Determine the [X, Y] coordinate at the center of the cell enclosing the given text.  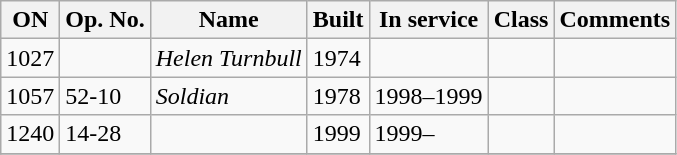
1998–1999 [428, 96]
1027 [30, 58]
ON [30, 20]
52-10 [105, 96]
1999– [428, 134]
1240 [30, 134]
1999 [338, 134]
In service [428, 20]
Soldian [228, 96]
Name [228, 20]
Class [521, 20]
14-28 [105, 134]
Comments [615, 20]
Helen Turnbull [228, 58]
1057 [30, 96]
1974 [338, 58]
Op. No. [105, 20]
1978 [338, 96]
Built [338, 20]
